Output the [X, Y] coordinate of the center of the cell containing the given text.  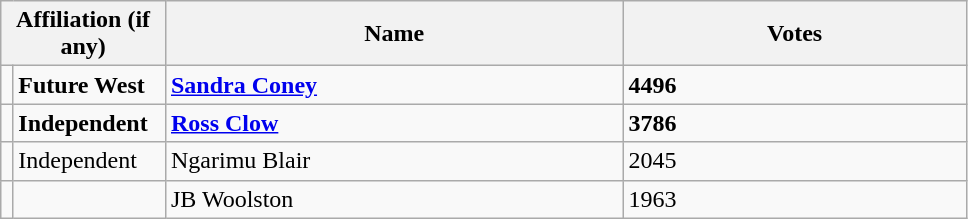
Name [394, 34]
4496 [794, 85]
Ngarimu Blair [394, 161]
1963 [794, 199]
JB Woolston [394, 199]
3786 [794, 123]
Votes [794, 34]
Future West [90, 85]
Ross Clow [394, 123]
2045 [794, 161]
Sandra Coney [394, 85]
Affiliation (if any) [84, 34]
